Identify which cell holds the provided text, then report its (X, Y) central coordinate. 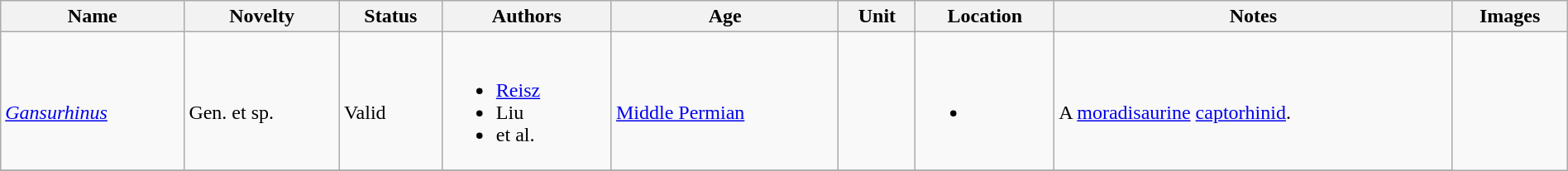
Images (1510, 17)
Valid (390, 101)
ReiszLiuet al. (526, 101)
Status (390, 17)
Notes (1254, 17)
Location (985, 17)
Middle Permian (724, 101)
A moradisaurine captorhinid. (1254, 101)
Gansurhinus (93, 101)
Name (93, 17)
Age (724, 17)
Unit (877, 17)
Novelty (262, 17)
Gen. et sp. (262, 101)
Authors (526, 17)
